Find where the given text appears and provide that cell's center as [x, y] coordinate. 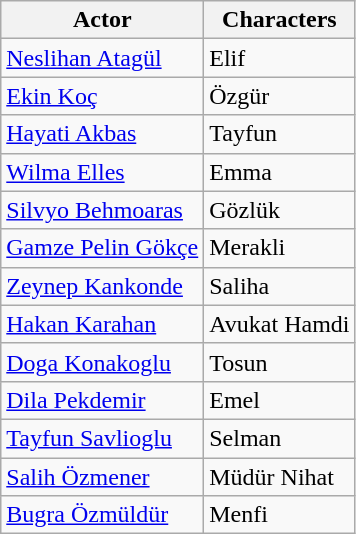
Zeynep Kankonde [102, 286]
Hayati Akbas [102, 134]
Menfi [280, 515]
Avukat Hamdi [280, 324]
Merakli [280, 248]
Characters [280, 20]
Gamze Pelin Gökçe [102, 248]
Gözlük [280, 210]
Tosun [280, 362]
Emel [280, 400]
Özgür [280, 96]
Tayfun Savlioglu [102, 438]
Silvyo Behmoaras [102, 210]
Wilma Elles [102, 172]
Neslihan Atagül [102, 58]
Doga Konakoglu [102, 362]
Saliha [280, 286]
Dila Pekdemir [102, 400]
Müdür Nihat [280, 477]
Salih Özmener [102, 477]
Emma [280, 172]
Tayfun [280, 134]
Bugra Özmüldür [102, 515]
Hakan Karahan [102, 324]
Elif [280, 58]
Actor [102, 20]
Ekin Koç [102, 96]
Selman [280, 438]
